Locate the cell with the specified text and output its [X, Y] center coordinate. 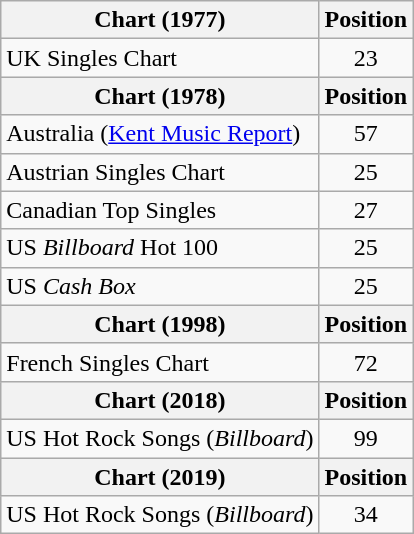
Chart (1978) [160, 96]
27 [366, 210]
Austrian Singles Chart [160, 172]
French Singles Chart [160, 362]
Chart (1998) [160, 324]
Canadian Top Singles [160, 210]
72 [366, 362]
23 [366, 58]
34 [366, 515]
Chart (1977) [160, 20]
Australia (Kent Music Report) [160, 134]
US Billboard Hot 100 [160, 248]
US Cash Box [160, 286]
Chart (2019) [160, 477]
UK Singles Chart [160, 58]
99 [366, 438]
57 [366, 134]
Chart (2018) [160, 400]
